Provide the (x, y) coordinate of the cell's center where the given text is located.  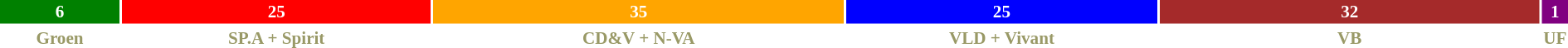
35 (639, 12)
6 (60, 12)
32 (1350, 12)
1 (1555, 12)
